Provide the (x, y) coordinate of the cell's center where the given text is located.  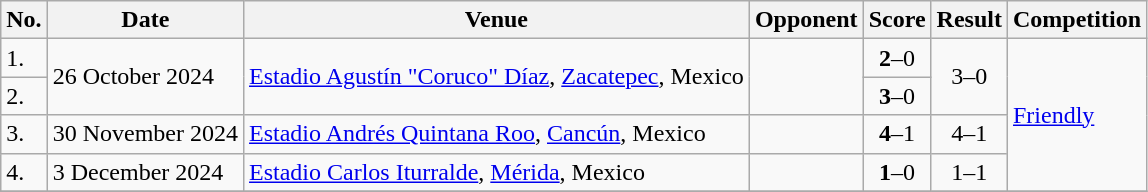
No. (24, 20)
1–0 (897, 172)
2. (24, 96)
3 December 2024 (145, 172)
2–0 (897, 58)
Score (897, 20)
Venue (497, 20)
26 October 2024 (145, 77)
Estadio Carlos Iturralde, Mérida, Mexico (497, 172)
4. (24, 172)
30 November 2024 (145, 134)
Opponent (806, 20)
Estadio Andrés Quintana Roo, Cancún, Mexico (497, 134)
Date (145, 20)
3. (24, 134)
Result (969, 20)
Estadio Agustín "Coruco" Díaz, Zacatepec, Mexico (497, 77)
1–1 (969, 172)
1. (24, 58)
Competition (1076, 20)
Friendly (1076, 115)
